Provide the [x, y] coordinate of the cell's center where the given text is located.  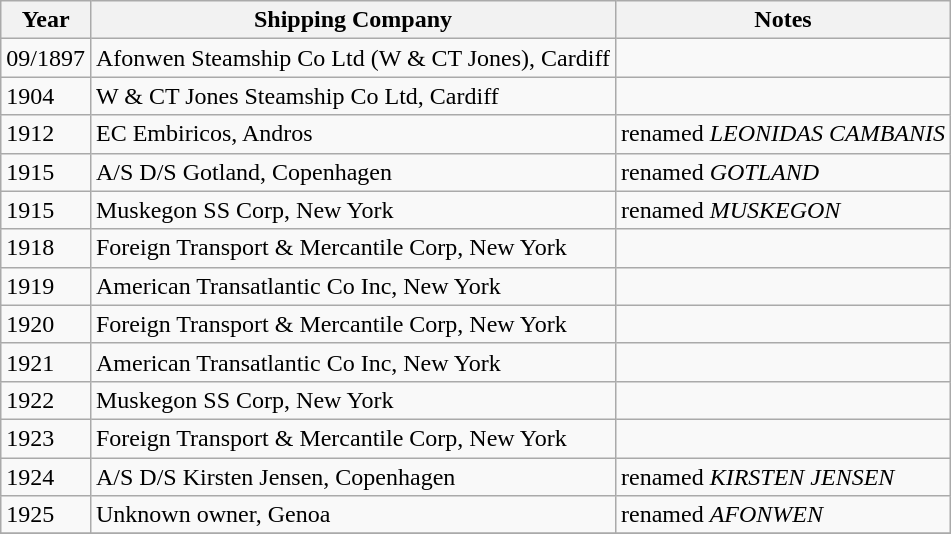
Unknown owner, Genoa [352, 515]
Afonwen Steamship Co Ltd (W & CT Jones), Cardiff [352, 58]
1922 [46, 400]
1923 [46, 438]
09/1897 [46, 58]
1912 [46, 134]
Year [46, 20]
W & CT Jones Steamship Co Ltd, Cardiff [352, 96]
1925 [46, 515]
renamed GOTLAND [784, 172]
renamed KIRSTEN JENSEN [784, 477]
Notes [784, 20]
1924 [46, 477]
1919 [46, 286]
renamed LEONIDAS CAMBANIS [784, 134]
A/S D/S Gotland, Copenhagen [352, 172]
1920 [46, 324]
A/S D/S Kirsten Jensen, Copenhagen [352, 477]
renamed MUSKEGON [784, 210]
1921 [46, 362]
1918 [46, 248]
renamed AFONWEN [784, 515]
Shipping Company [352, 20]
1904 [46, 96]
EC Embiricos, Andros [352, 134]
